Capture the cell that displays the provided text and extract its (X, Y) central coordinate. 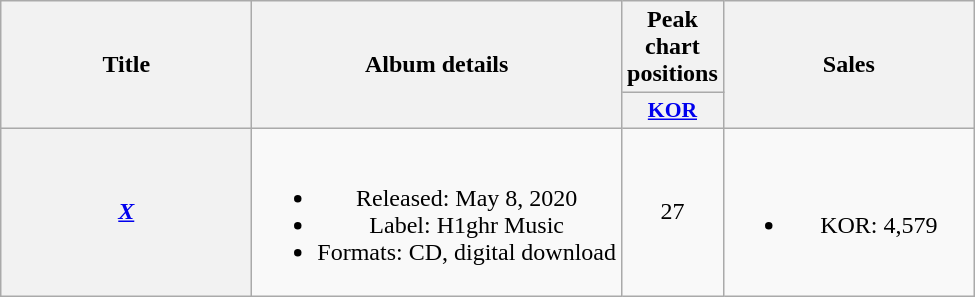
27 (673, 212)
Title (126, 65)
Released: May 8, 2020Label: H1ghr MusicFormats: CD, digital download (437, 212)
X (126, 212)
KOR: 4,579 (848, 212)
Album details (437, 65)
KOR (673, 111)
Peak chart positions (673, 47)
Sales (848, 65)
